Extract the [x, y] coordinate from the center of the cell holding the provided text.  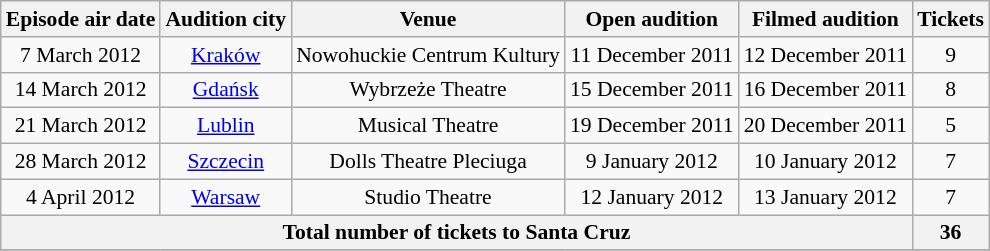
Open audition [652, 19]
Nowohuckie Centrum Kultury [428, 55]
8 [950, 90]
7 March 2012 [81, 55]
20 December 2011 [826, 126]
Lublin [226, 126]
28 March 2012 [81, 162]
19 December 2011 [652, 126]
4 April 2012 [81, 197]
Szczecin [226, 162]
Dolls Theatre Pleciuga [428, 162]
Musical Theatre [428, 126]
21 March 2012 [81, 126]
14 March 2012 [81, 90]
Audition city [226, 19]
Venue [428, 19]
16 December 2011 [826, 90]
9 January 2012 [652, 162]
10 January 2012 [826, 162]
Gdańsk [226, 90]
12 December 2011 [826, 55]
12 January 2012 [652, 197]
Kraków [226, 55]
5 [950, 126]
11 December 2011 [652, 55]
Episode air date [81, 19]
Filmed audition [826, 19]
36 [950, 233]
Studio Theatre [428, 197]
Tickets [950, 19]
15 December 2011 [652, 90]
Total number of tickets to Santa Cruz [456, 233]
9 [950, 55]
Warsaw [226, 197]
Wybrzeże Theatre [428, 90]
13 January 2012 [826, 197]
